Return (X, Y) of the center of cell containing provided text 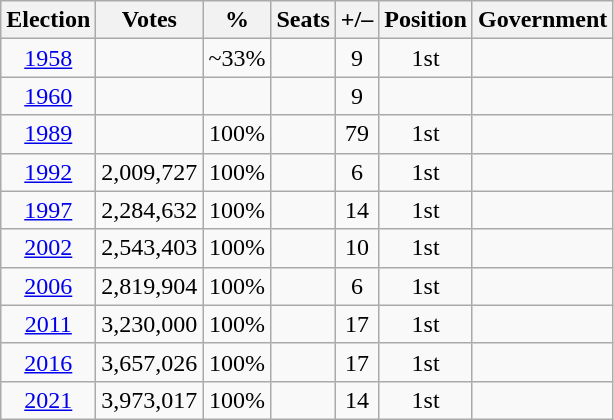
1958 (48, 58)
Seats (303, 20)
2002 (48, 248)
3,657,026 (150, 362)
2,543,403 (150, 248)
2011 (48, 324)
~33% (237, 58)
10 (356, 248)
2021 (48, 400)
Election (48, 20)
1960 (48, 96)
Position (426, 20)
1992 (48, 172)
2,819,904 (150, 286)
2016 (48, 362)
2,284,632 (150, 210)
2,009,727 (150, 172)
2006 (48, 286)
Government (542, 20)
1997 (48, 210)
3,973,017 (150, 400)
% (237, 20)
79 (356, 134)
+/– (356, 20)
Votes (150, 20)
3,230,000 (150, 324)
1989 (48, 134)
